Extract the [x, y] coordinate from the center of the cell holding the provided text.  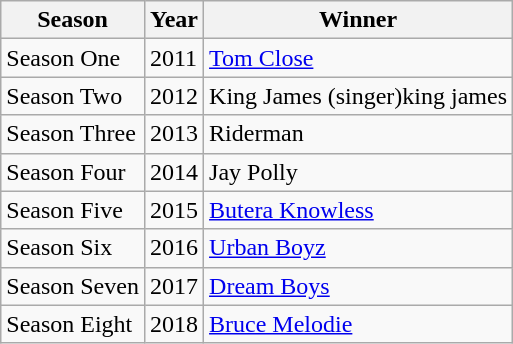
Riderman [358, 134]
Season Eight [73, 324]
Season Three [73, 134]
Season Five [73, 210]
King James (singer)king james [358, 96]
Season Four [73, 172]
Season Two [73, 96]
Butera Knowless [358, 210]
Dream Boys [358, 286]
2012 [174, 96]
Winner [358, 20]
2018 [174, 324]
2016 [174, 248]
2014 [174, 172]
2017 [174, 286]
2015 [174, 210]
Bruce Melodie [358, 324]
Year [174, 20]
Season Seven [73, 286]
2013 [174, 134]
Season [73, 20]
Tom Close [358, 58]
Urban Boyz [358, 248]
Jay Polly [358, 172]
2011 [174, 58]
Season One [73, 58]
Season Six [73, 248]
